Determine the (x, y) coordinate at the center of the cell enclosing the given text.  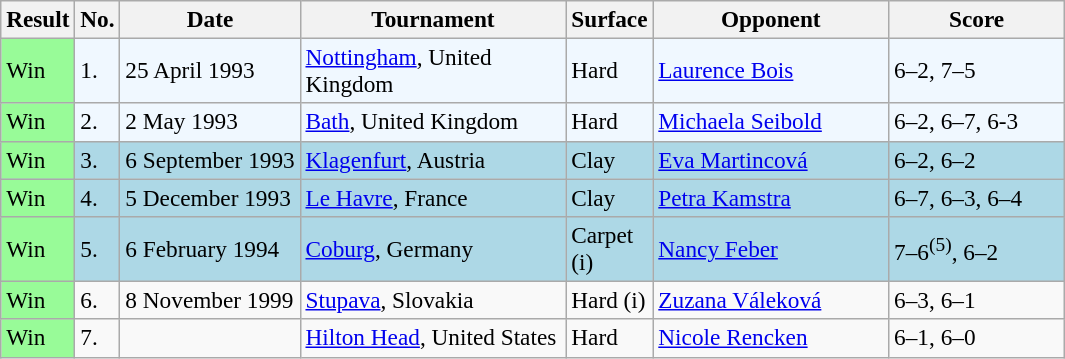
Coburg, Germany (433, 248)
Klagenfurt, Austria (433, 160)
6–7, 6–3, 6–4 (977, 197)
Score (977, 19)
Zuzana Váleková (771, 300)
Nicole Rencken (771, 338)
6–3, 6–1 (977, 300)
Petra Kamstra (771, 197)
6 February 1994 (210, 248)
Stupava, Slovakia (433, 300)
6–2, 6–7, 6-3 (977, 122)
Date (210, 19)
6–1, 6–0 (977, 338)
No. (98, 19)
Result (38, 19)
Surface (610, 19)
7–6(5), 6–2 (977, 248)
8 November 1999 (210, 300)
Michaela Seibold (771, 122)
1. (98, 70)
Nancy Feber (771, 248)
4. (98, 197)
6–2, 7–5 (977, 70)
5. (98, 248)
2. (98, 122)
2 May 1993 (210, 122)
6. (98, 300)
Eva Martincová (771, 160)
Hard (i) (610, 300)
Carpet (i) (610, 248)
Opponent (771, 19)
6 September 1993 (210, 160)
Le Havre, France (433, 197)
Bath, United Kingdom (433, 122)
7. (98, 338)
Laurence Bois (771, 70)
Nottingham, United Kingdom (433, 70)
5 December 1993 (210, 197)
25 April 1993 (210, 70)
3. (98, 160)
Hilton Head, United States (433, 338)
Tournament (433, 19)
6–2, 6–2 (977, 160)
